Identify which cell holds the provided text, then report its (x, y) central coordinate. 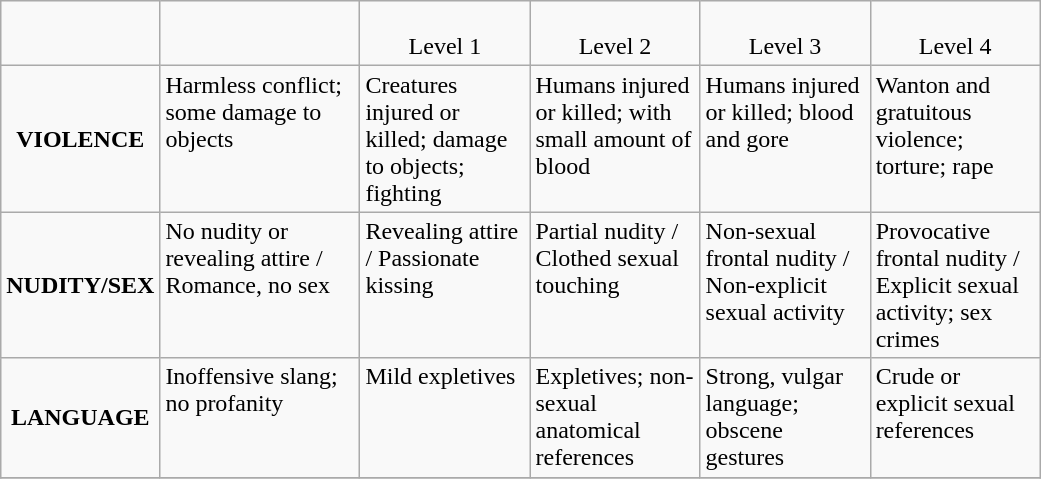
Revealing attire / Passionate kissing (445, 285)
Humans injured or killed; with small amount of blood (615, 139)
Level 4 (955, 34)
Strong, vulgar language; obscene gestures (785, 418)
Level 3 (785, 34)
NUDITY/SEX (80, 285)
Creatures injured or killed; damage to objects; fighting (445, 139)
Mild expletives (445, 418)
Provocative frontal nudity / Explicit sexual activity; sex crimes (955, 285)
Partial nudity / Clothed sexual touching (615, 285)
No nudity or revealing attire / Romance, no sex (260, 285)
Expletives; non-sexual anatomical references (615, 418)
Level 2 (615, 34)
Humans injured or killed; blood and gore (785, 139)
Non-sexual frontal nudity / Non-explicit sexual activity (785, 285)
Crude or explicit sexual references (955, 418)
Harmless conflict; some damage to objects (260, 139)
VIOLENCE (80, 139)
Wanton and gratuitous violence; torture; rape (955, 139)
LANGUAGE (80, 418)
Level 1 (445, 34)
Inoffensive slang; no profanity (260, 418)
